Capture the cell that displays the provided text and extract its [X, Y] central coordinate. 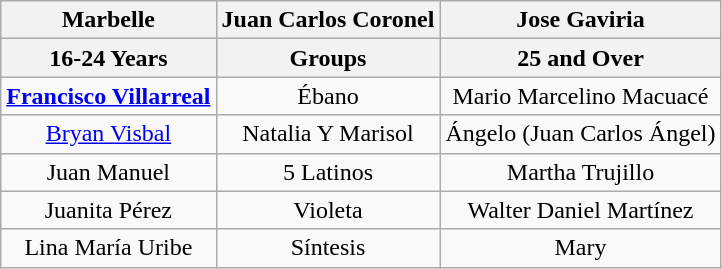
Natalia Y Marisol [328, 134]
Juan Carlos Coronel [328, 20]
Juanita Pérez [108, 210]
Martha Trujillo [580, 172]
Francisco Villarreal [108, 96]
Jose Gaviria [580, 20]
Ángelo (Juan Carlos Ángel) [580, 134]
Walter Daniel Martínez [580, 210]
Juan Manuel [108, 172]
Violeta [328, 210]
Ébano [328, 96]
Bryan Visbal [108, 134]
Mario Marcelino Macuacé [580, 96]
Groups [328, 58]
Lina María Uribe [108, 248]
5 Latinos [328, 172]
25 and Over [580, 58]
Marbelle [108, 20]
Síntesis [328, 248]
16-24 Years [108, 58]
Mary [580, 248]
